Capture the cell that displays the provided text and extract its (x, y) central coordinate. 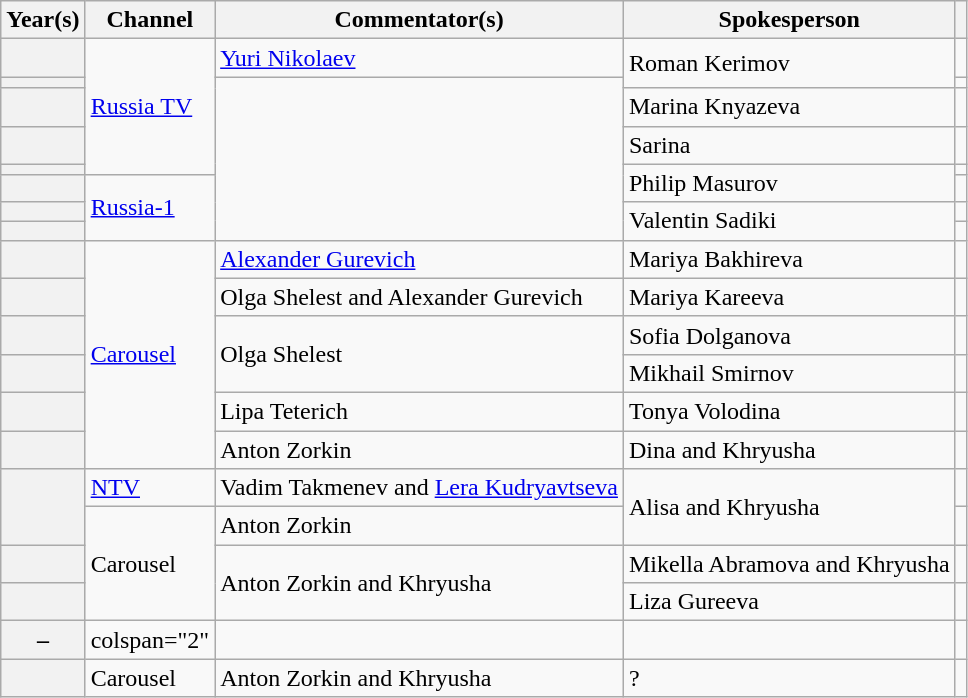
Alisa and Khryusha (789, 507)
Commentator(s) (420, 20)
Channel (150, 20)
Vadim Takmenev and Lera Kudryavtseva (420, 488)
Marina Knyazeva (789, 107)
Sarina (789, 145)
Philip Masurov (789, 183)
Russia TV (150, 107)
Alexander Gurevich (420, 259)
colspan="2" (150, 640)
Spokesperson (789, 20)
Olga Shelest (420, 354)
Tonya Volodina (789, 411)
Valentin Sadiki (789, 221)
Lipa Teterich (420, 411)
Russia-1 (150, 208)
Mariya Bakhireva (789, 259)
Year(s) (43, 20)
Mikella Abramova and Khryusha (789, 564)
Olga Shelest and Alexander Gurevich (420, 297)
Roman Kerimov (789, 64)
Liza Gureeva (789, 602)
Dina and Khryusha (789, 449)
Mariya Kareeva (789, 297)
Yuri Nikolaev (420, 58)
Sofia Dolganova (789, 335)
NTV (150, 488)
Mikhail Smirnov (789, 373)
? (789, 678)
– (43, 640)
